Capture the cell that displays the provided text and extract its (X, Y) central coordinate. 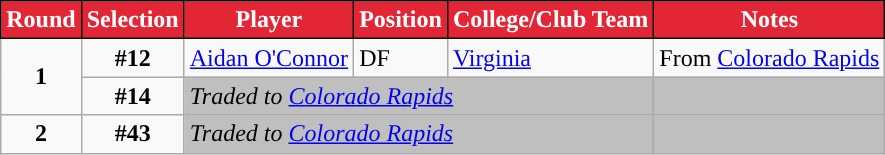
#43 (132, 134)
From Colorado Rapids (770, 58)
Notes (770, 20)
Selection (132, 20)
#12 (132, 58)
#14 (132, 96)
Player (268, 20)
College/Club Team (550, 20)
Aidan O'Connor (268, 58)
Position (401, 20)
1 (41, 77)
DF (401, 58)
Round (41, 20)
Virginia (550, 58)
2 (41, 134)
